For the text-containing cell, return its midpoint in (x, y) coordinate format. 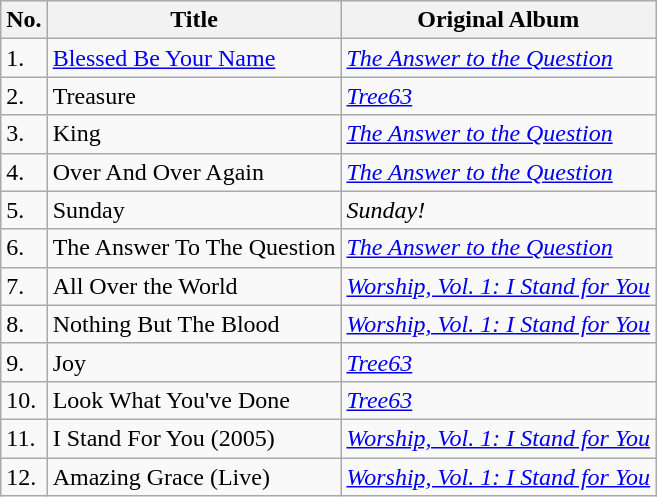
I Stand For You (2005) (194, 438)
Over And Over Again (194, 172)
Treasure (194, 96)
Title (194, 20)
Look What You've Done (194, 400)
The Answer To The Question (194, 248)
1. (24, 58)
12. (24, 477)
King (194, 134)
Original Album (498, 20)
4. (24, 172)
5. (24, 210)
2. (24, 96)
9. (24, 362)
Sunday (194, 210)
Amazing Grace (Live) (194, 477)
11. (24, 438)
Sunday! (498, 210)
3. (24, 134)
6. (24, 248)
Nothing But The Blood (194, 324)
10. (24, 400)
8. (24, 324)
All Over the World (194, 286)
7. (24, 286)
Blessed Be Your Name (194, 58)
No. (24, 20)
Joy (194, 362)
